Identify which cell holds the provided text, then report its (X, Y) central coordinate. 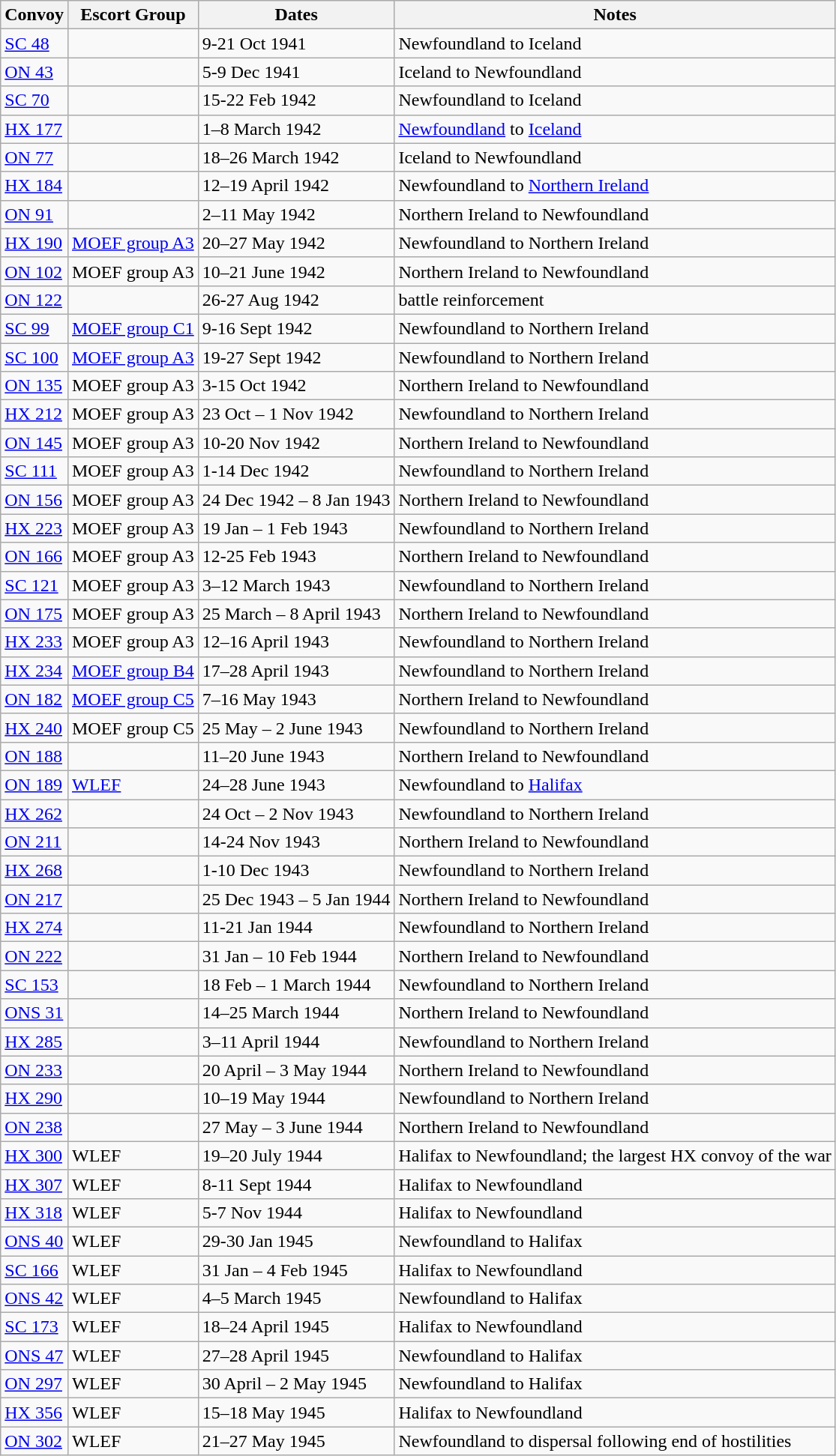
15–18 May 1945 (296, 1413)
ON 135 (34, 386)
5-9 Dec 1941 (296, 72)
10–19 May 1944 (296, 1099)
14–25 March 1944 (296, 1013)
21–27 May 1945 (296, 1441)
HX 184 (34, 186)
9-16 Sept 1942 (296, 328)
MOEF group C1 (133, 328)
2–11 May 1942 (296, 214)
Escort Group (133, 15)
Notes (615, 15)
30 April – 2 May 1945 (296, 1384)
HX 234 (34, 671)
3–12 March 1943 (296, 585)
3-15 Oct 1942 (296, 386)
19-27 Sept 1942 (296, 357)
ON 166 (34, 557)
ONS 47 (34, 1356)
SC 121 (34, 585)
SC 166 (34, 1270)
ONS 40 (34, 1241)
Halifax to Newfoundland; the largest HX convoy of the war (615, 1156)
HX 262 (34, 813)
HX 233 (34, 642)
MOEF group B4 (133, 671)
25 May – 2 June 1943 (296, 728)
3–11 April 1944 (296, 1042)
11–20 June 1943 (296, 756)
SC 48 (34, 43)
HX 274 (34, 928)
25 March – 8 April 1943 (296, 614)
26-27 Aug 1942 (296, 300)
15-22 Feb 1942 (296, 100)
10–21 June 1942 (296, 271)
HX 177 (34, 129)
ON 297 (34, 1384)
20–27 May 1942 (296, 243)
ON 77 (34, 157)
ON 91 (34, 214)
31 Jan – 10 Feb 1944 (296, 956)
19 Jan – 1 Feb 1943 (296, 528)
SC 99 (34, 328)
Dates (296, 15)
ON 222 (34, 956)
ON 189 (34, 785)
31 Jan – 4 Feb 1945 (296, 1270)
ON 175 (34, 614)
29-30 Jan 1945 (296, 1241)
18 Feb – 1 March 1944 (296, 985)
ON 238 (34, 1127)
5-7 Nov 1944 (296, 1212)
14-24 Nov 1943 (296, 842)
ON 211 (34, 842)
24 Dec 1942 – 8 Jan 1943 (296, 500)
ON 102 (34, 271)
8-11 Sept 1944 (296, 1184)
HX 290 (34, 1099)
17–28 April 1943 (296, 671)
4–5 March 1945 (296, 1299)
ON 182 (34, 699)
24 Oct – 2 Nov 1943 (296, 813)
HX 285 (34, 1042)
ON 43 (34, 72)
12-25 Feb 1943 (296, 557)
18–24 April 1945 (296, 1327)
ON 145 (34, 443)
HX 356 (34, 1413)
SC 173 (34, 1327)
25 Dec 1943 – 5 Jan 1944 (296, 899)
SC 111 (34, 471)
27 May – 3 June 1944 (296, 1127)
ON 188 (34, 756)
23 Oct – 1 Nov 1942 (296, 414)
1-14 Dec 1942 (296, 471)
19–20 July 1944 (296, 1156)
ON 156 (34, 500)
9-21 Oct 1941 (296, 43)
12–19 April 1942 (296, 186)
HX 240 (34, 728)
battle reinforcement (615, 300)
ON 302 (34, 1441)
ON 217 (34, 899)
Newfoundland to dispersal following end of hostilities (615, 1441)
ON 233 (34, 1070)
11-21 Jan 1944 (296, 928)
HX 268 (34, 871)
10-20 Nov 1942 (296, 443)
SC 100 (34, 357)
HX 307 (34, 1184)
HX 223 (34, 528)
HX 318 (34, 1212)
SC 153 (34, 985)
1–8 March 1942 (296, 129)
Convoy (34, 15)
ON 122 (34, 300)
20 April – 3 May 1944 (296, 1070)
HX 212 (34, 414)
27–28 April 1945 (296, 1356)
ONS 42 (34, 1299)
HX 190 (34, 243)
1-10 Dec 1943 (296, 871)
SC 70 (34, 100)
18–26 March 1942 (296, 157)
12–16 April 1943 (296, 642)
HX 300 (34, 1156)
ONS 31 (34, 1013)
7–16 May 1943 (296, 699)
24–28 June 1943 (296, 785)
